Return the (X, Y) coordinate for the center point of the cell that contains the specified text.  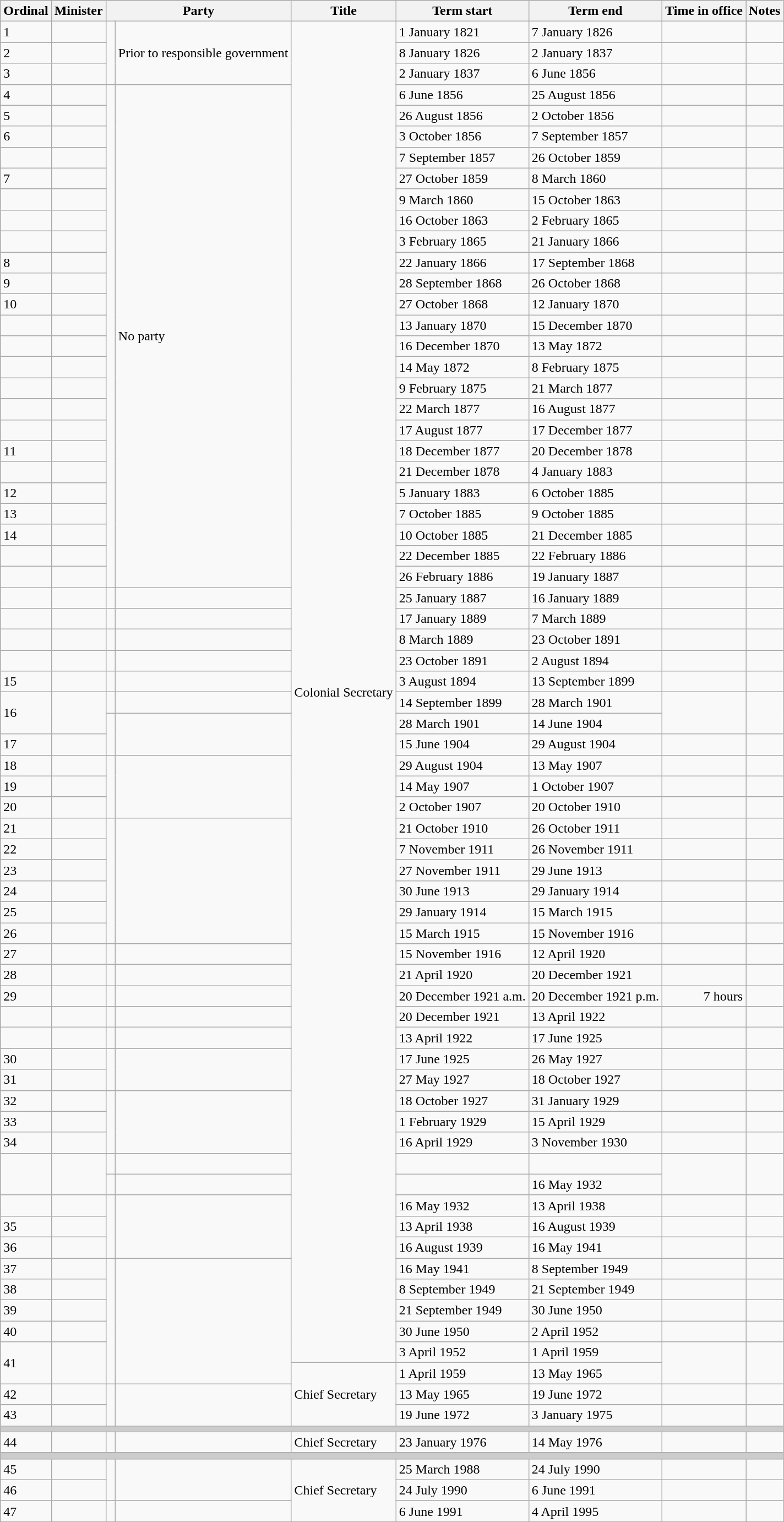
30 June 1913 (462, 891)
15 December 1870 (595, 325)
2 February 1865 (595, 220)
36 (26, 1247)
3 November 1930 (595, 1143)
27 October 1868 (462, 305)
Party (198, 11)
42 (26, 1394)
14 May 1872 (462, 367)
24 (26, 891)
22 (26, 849)
44 (26, 1442)
19 (26, 786)
13 (26, 514)
14 June 1904 (595, 724)
26 October 1911 (595, 828)
26 (26, 933)
26 May 1927 (595, 1059)
13 September 1899 (595, 682)
28 (26, 975)
22 January 1866 (462, 263)
6 (26, 137)
15 October 1863 (595, 199)
17 (26, 744)
2 April 1952 (595, 1331)
23 January 1976 (462, 1442)
27 May 1927 (462, 1080)
26 November 1911 (595, 849)
9 October 1885 (595, 514)
20 December 1921 a.m. (462, 996)
8 January 1826 (462, 53)
43 (26, 1415)
33 (26, 1122)
25 March 1988 (462, 1469)
1 January 1821 (462, 32)
21 April 1920 (462, 975)
31 (26, 1080)
7 October 1885 (462, 514)
8 March 1889 (462, 640)
4 April 1995 (595, 1511)
18 (26, 765)
6 October 1885 (595, 493)
2 August 1894 (595, 661)
10 (26, 305)
41 (26, 1363)
3 January 1975 (595, 1415)
4 (26, 95)
27 October 1859 (462, 178)
1 (26, 32)
7 January 1826 (595, 32)
29 (26, 996)
2 October 1856 (595, 116)
16 October 1863 (462, 220)
29 June 1913 (595, 870)
12 April 1920 (595, 954)
22 December 1885 (462, 556)
3 (26, 74)
15 (26, 682)
12 January 1870 (595, 305)
28 September 1868 (462, 284)
26 October 1859 (595, 157)
40 (26, 1331)
30 (26, 1059)
17 September 1868 (595, 263)
31 January 1929 (595, 1101)
13 May 1872 (595, 346)
No party (203, 336)
1 October 1907 (595, 786)
45 (26, 1469)
5 January 1883 (462, 493)
22 February 1886 (595, 556)
34 (26, 1143)
Title (344, 11)
25 (26, 912)
15 June 1904 (462, 744)
Term end (595, 11)
Minister (78, 11)
16 January 1889 (595, 597)
7 hours (704, 996)
16 (26, 713)
15 April 1929 (595, 1122)
21 December 1878 (462, 472)
26 February 1886 (462, 577)
39 (26, 1311)
27 (26, 954)
2 (26, 53)
16 April 1929 (462, 1143)
3 August 1894 (462, 682)
13 May 1907 (595, 765)
2 October 1907 (462, 807)
8 February 1875 (595, 367)
3 April 1952 (462, 1352)
12 (26, 493)
20 December 1878 (595, 451)
13 January 1870 (462, 325)
3 February 1865 (462, 241)
14 September 1899 (462, 703)
14 (26, 535)
Notes (765, 11)
22 March 1877 (462, 409)
35 (26, 1226)
21 (26, 828)
Colonial Secretary (344, 692)
21 October 1910 (462, 828)
1 February 1929 (462, 1122)
47 (26, 1511)
14 May 1907 (462, 786)
20 October 1910 (595, 807)
10 October 1885 (462, 535)
14 May 1976 (595, 1442)
38 (26, 1290)
16 August 1877 (595, 409)
18 December 1877 (462, 451)
21 January 1866 (595, 241)
17 August 1877 (462, 430)
8 March 1860 (595, 178)
16 December 1870 (462, 346)
7 (26, 178)
Term start (462, 11)
32 (26, 1101)
23 (26, 870)
19 January 1887 (595, 577)
27 November 1911 (462, 870)
20 December 1921 p.m. (595, 996)
25 January 1887 (462, 597)
17 January 1889 (462, 619)
5 (26, 116)
21 March 1877 (595, 388)
37 (26, 1268)
11 (26, 451)
3 October 1856 (462, 137)
26 August 1856 (462, 116)
9 March 1860 (462, 199)
9 February 1875 (462, 388)
9 (26, 284)
7 November 1911 (462, 849)
25 August 1856 (595, 95)
Prior to responsible government (203, 53)
Ordinal (26, 11)
20 (26, 807)
21 December 1885 (595, 535)
4 January 1883 (595, 472)
17 December 1877 (595, 430)
Time in office (704, 11)
46 (26, 1490)
8 (26, 263)
26 October 1868 (595, 284)
7 March 1889 (595, 619)
